Detect which cell encompasses the target text, then output its [X, Y] center coordinate. 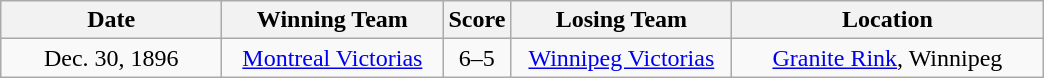
Location [888, 20]
Score [477, 20]
Winnipeg Victorias [622, 58]
6–5 [477, 58]
Dec. 30, 1896 [112, 58]
Date [112, 20]
Winning Team [332, 20]
Montreal Victorias [332, 58]
Granite Rink, Winnipeg [888, 58]
Losing Team [622, 20]
